Detect which cell encompasses the target text, then output its [X, Y] center coordinate. 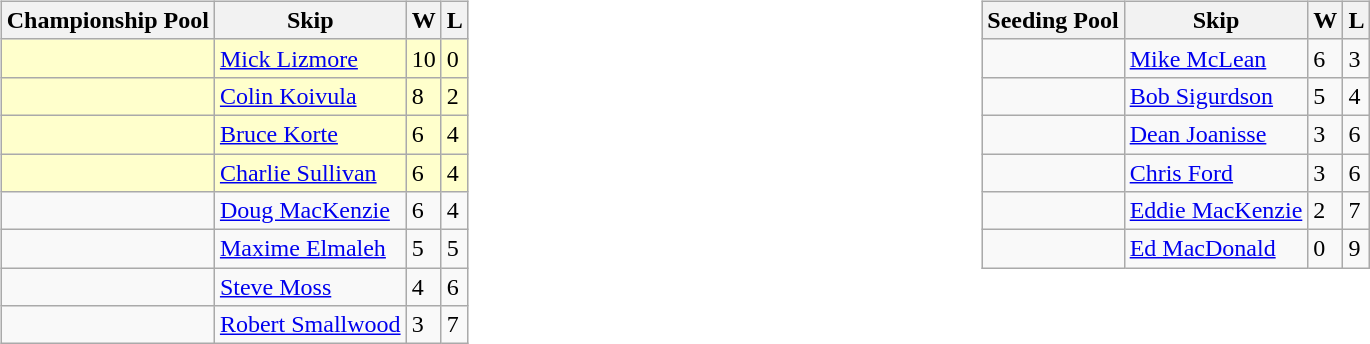
Colin Koivula [310, 96]
Bruce Korte [310, 134]
8 [424, 96]
10 [424, 58]
Dean Joanisse [1216, 134]
Chris Ford [1216, 173]
Championship Pool [108, 20]
Robert Smallwood [310, 325]
9 [1356, 249]
Bob Sigurdson [1216, 96]
Seeding Pool [1053, 20]
Eddie MacKenzie [1216, 211]
Maxime Elmaleh [310, 249]
Mick Lizmore [310, 58]
Doug MacKenzie [310, 211]
Steve Moss [310, 287]
Charlie Sullivan [310, 173]
Ed MacDonald [1216, 249]
Mike McLean [1216, 58]
